Extract the [X, Y] coordinate from the center of the cell holding the provided text.  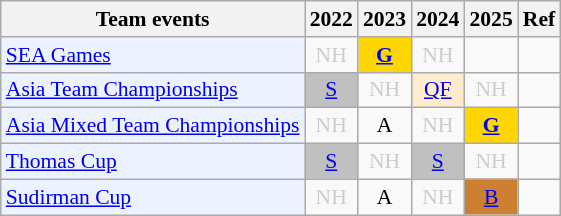
Asia Team Championships [153, 90]
Thomas Cup [153, 162]
2022 [332, 19]
Sudirman Cup [153, 197]
2025 [490, 19]
Ref [539, 19]
B [490, 197]
2023 [384, 19]
2024 [438, 19]
Asia Mixed Team Championships [153, 126]
Team events [153, 19]
QF [438, 90]
SEA Games [153, 55]
